Locate the cell with the specified text and output its (x, y) center coordinate. 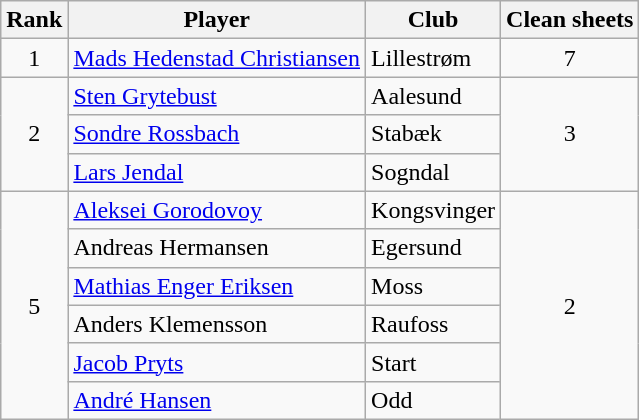
Sten Grytebust (217, 96)
7 (570, 58)
Club (434, 20)
Aleksei Gorodovoy (217, 210)
Kongsvinger (434, 210)
André Hansen (217, 400)
Anders Klemensson (217, 324)
Sogndal (434, 172)
Lillestrøm (434, 58)
Mads Hedenstad Christiansen (217, 58)
Clean sheets (570, 20)
1 (34, 58)
Jacob Pryts (217, 362)
Lars Jendal (217, 172)
Rank (34, 20)
Andreas Hermansen (217, 248)
Start (434, 362)
Sondre Rossbach (217, 134)
Player (217, 20)
Egersund (434, 248)
Odd (434, 400)
Raufoss (434, 324)
Aalesund (434, 96)
5 (34, 305)
Mathias Enger Eriksen (217, 286)
3 (570, 134)
Moss (434, 286)
Stabæk (434, 134)
